Detect which cell encompasses the target text, then output its (x, y) center coordinate. 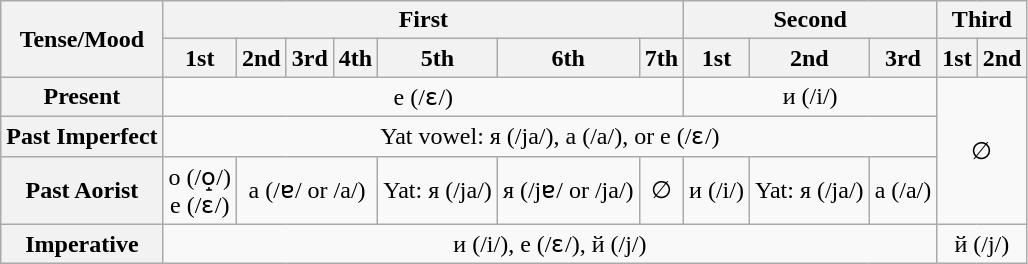
а (/a/) (903, 190)
Present (82, 97)
а (/ɐ/ or /a/) (306, 190)
е (/ɛ/) (423, 97)
7th (661, 58)
и (/i/), е (/ɛ/), й (/j/) (550, 244)
5th (438, 58)
Yat vowel: я (/ja/), а (/a/), or е (/ɛ/) (550, 136)
First (423, 20)
й (/j/) (982, 244)
я (/jɐ/ or /ja/) (568, 190)
4th (355, 58)
Third (982, 20)
Past Imperfect (82, 136)
о (/o̝/)е (/ɛ/) (200, 190)
Tense/Mood (82, 39)
Imperative (82, 244)
Second (810, 20)
6th (568, 58)
Past Aorist (82, 190)
